Determine the (X, Y) coordinate at the center of the cell enclosing the given text.  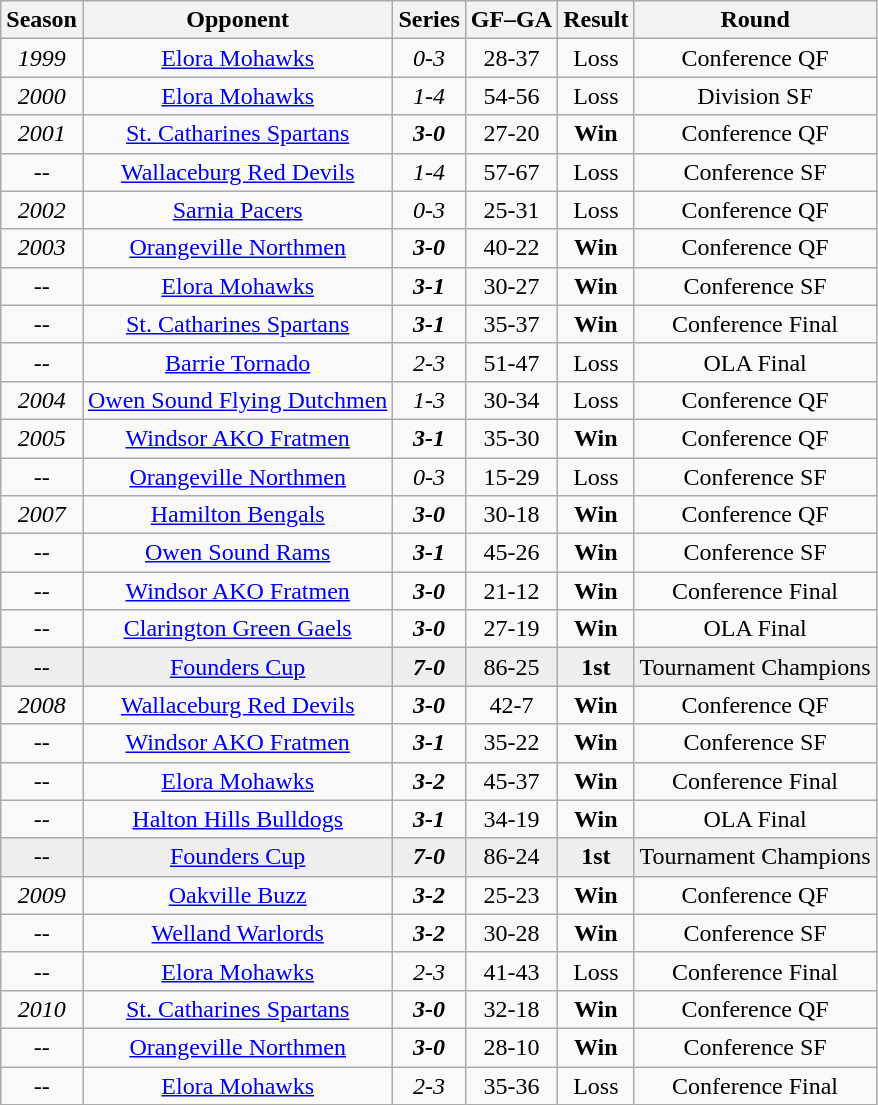
GF–GA (511, 20)
2008 (42, 705)
1999 (42, 58)
30-28 (511, 933)
Series (429, 20)
2003 (42, 248)
57-67 (511, 172)
86-25 (511, 667)
Barrie Tornado (237, 362)
30-18 (511, 515)
2007 (42, 515)
2009 (42, 895)
27-20 (511, 134)
Round (755, 20)
2000 (42, 96)
45-26 (511, 553)
Division SF (755, 96)
35-30 (511, 438)
27-19 (511, 629)
28-10 (511, 1047)
40-22 (511, 248)
Clarington Green Gaels (237, 629)
30-27 (511, 286)
25-23 (511, 895)
Owen Sound Rams (237, 553)
54-56 (511, 96)
35-37 (511, 324)
41-43 (511, 971)
28-37 (511, 58)
86-24 (511, 857)
2002 (42, 210)
Result (596, 20)
25-31 (511, 210)
34-19 (511, 819)
32-18 (511, 1009)
51-47 (511, 362)
Sarnia Pacers (237, 210)
15-29 (511, 477)
Halton Hills Bulldogs (237, 819)
30-34 (511, 400)
Welland Warlords (237, 933)
2005 (42, 438)
21-12 (511, 591)
42-7 (511, 705)
1-3 (429, 400)
35-36 (511, 1085)
2010 (42, 1009)
Owen Sound Flying Dutchmen (237, 400)
2004 (42, 400)
Season (42, 20)
2001 (42, 134)
Oakville Buzz (237, 895)
45-37 (511, 781)
Opponent (237, 20)
35-22 (511, 743)
Hamilton Bengals (237, 515)
